Capture the cell that displays the provided text and extract its (x, y) central coordinate. 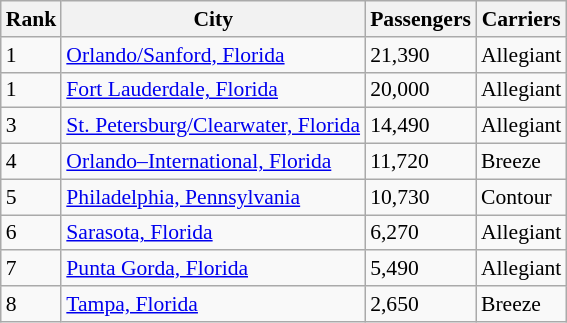
21,390 (420, 55)
Philadelphia, Pennsylvania (213, 197)
St. Petersburg/Clearwater, Florida (213, 126)
3 (32, 126)
Passengers (420, 19)
10,730 (420, 197)
20,000 (420, 90)
7 (32, 269)
8 (32, 304)
Punta Gorda, Florida (213, 269)
Contour (521, 197)
Rank (32, 19)
5,490 (420, 269)
5 (32, 197)
6 (32, 233)
Sarasota, Florida (213, 233)
2,650 (420, 304)
Fort Lauderdale, Florida (213, 90)
14,490 (420, 126)
Carriers (521, 19)
4 (32, 162)
City (213, 19)
6,270 (420, 233)
Orlando/Sanford, Florida (213, 55)
Orlando–International, Florida (213, 162)
11,720 (420, 162)
Tampa, Florida (213, 304)
